Identify which cell holds the provided text, then report its [X, Y] central coordinate. 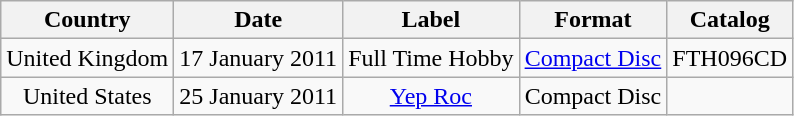
25 January 2011 [258, 96]
United States [88, 96]
FTH096CD [730, 58]
Yep Roc [431, 96]
United Kingdom [88, 58]
Format [593, 20]
Date [258, 20]
Catalog [730, 20]
Country [88, 20]
Full Time Hobby [431, 58]
Label [431, 20]
17 January 2011 [258, 58]
